Extract the [x, y] coordinate from the center of the cell holding the provided text.  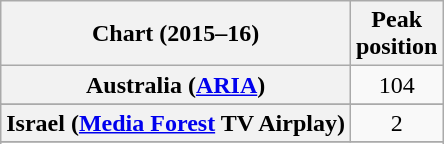
Australia (ARIA) [176, 85]
Israel (Media Forest TV Airplay) [176, 123]
Peakposition [396, 34]
Chart (2015–16) [176, 34]
2 [396, 123]
104 [396, 85]
